Scan for the cell matching the given text and deliver its (X, Y) coordinate at center. 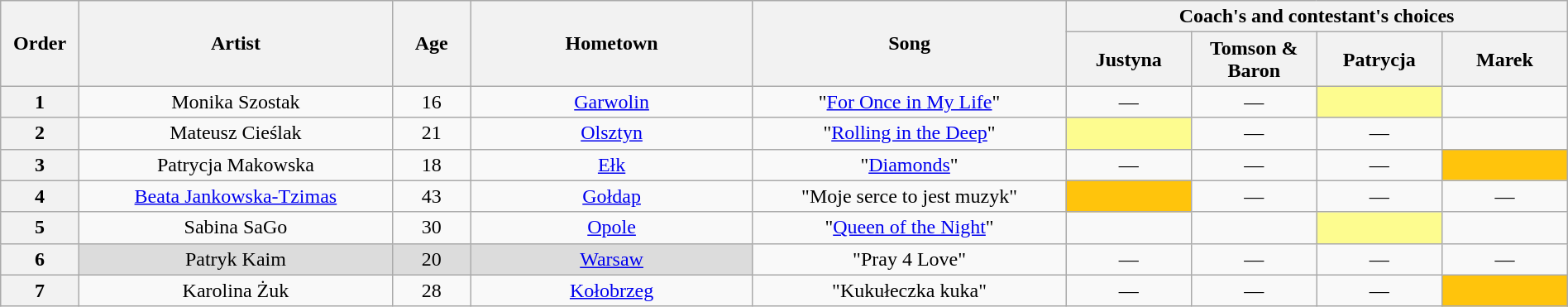
"Rolling in the Deep" (910, 133)
21 (432, 133)
"Kukułeczka kuka" (910, 290)
Coach's and contestant's choices (1317, 17)
16 (432, 102)
18 (432, 165)
Mateusz Cieślak (235, 133)
Olsztyn (612, 133)
Tomson & Baron (1255, 60)
Hometown (612, 43)
4 (40, 196)
Karolina Żuk (235, 290)
Beata Jankowska-Tzimas (235, 196)
Kołobrzeg (612, 290)
Patrycja (1379, 60)
Warsaw (612, 259)
"For Once in My Life" (910, 102)
Artist (235, 43)
Sabina SaGo (235, 228)
Opole (612, 228)
1 (40, 102)
Patryk Kaim (235, 259)
43 (432, 196)
5 (40, 228)
Song (910, 43)
7 (40, 290)
2 (40, 133)
Gołdap (612, 196)
Justyna (1129, 60)
Monika Szostak (235, 102)
30 (432, 228)
Garwolin (612, 102)
20 (432, 259)
Age (432, 43)
"Pray 4 Love" (910, 259)
6 (40, 259)
Ełk (612, 165)
3 (40, 165)
"Moje serce to jest muzyk" (910, 196)
"Queen of the Night" (910, 228)
"Diamonds" (910, 165)
Patrycja Makowska (235, 165)
28 (432, 290)
Marek (1505, 60)
Order (40, 43)
